Capture the cell that displays the provided text and extract its [x, y] central coordinate. 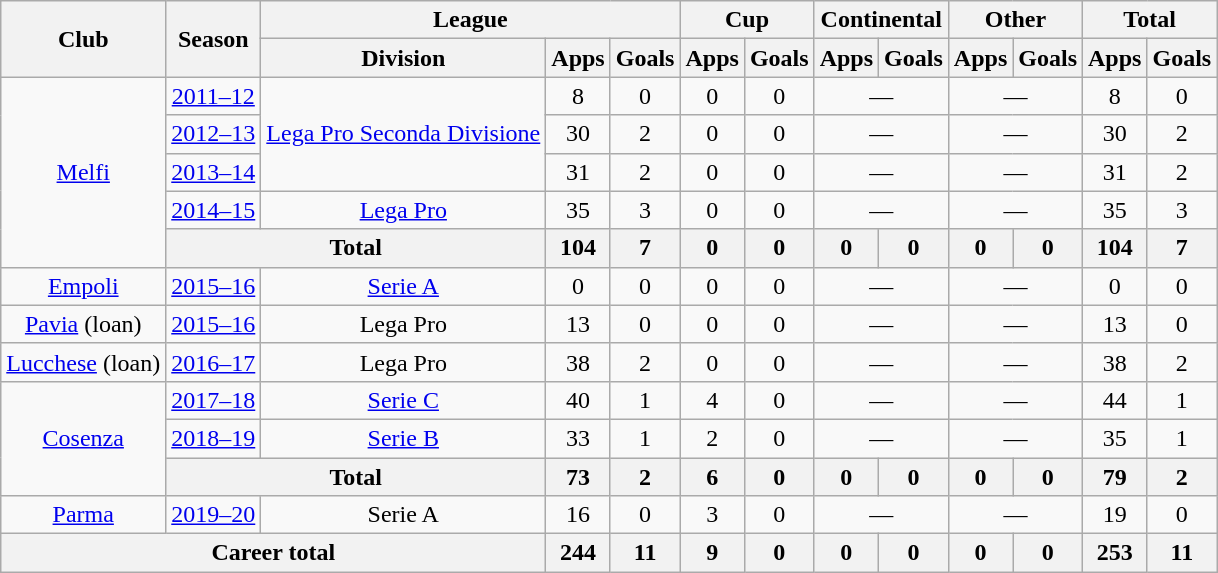
253 [1115, 553]
Season [214, 39]
Other [1015, 20]
2017–18 [214, 400]
6 [712, 477]
4 [712, 400]
73 [578, 477]
League [470, 20]
33 [578, 438]
2013–14 [214, 172]
244 [578, 553]
2016–17 [214, 362]
2019–20 [214, 515]
9 [712, 553]
Division [404, 58]
Cup [747, 20]
Melfi [84, 172]
Parma [84, 515]
Pavia (loan) [84, 324]
Cosenza [84, 438]
Lucchese (loan) [84, 362]
Continental [881, 20]
Lega Pro Seconda Divisione [404, 134]
2011–12 [214, 96]
2018–19 [214, 438]
16 [578, 515]
Empoli [84, 286]
2012–13 [214, 134]
Club [84, 39]
Serie C [404, 400]
2014–15 [214, 210]
Career total [274, 553]
Serie B [404, 438]
44 [1115, 400]
19 [1115, 515]
79 [1115, 477]
40 [578, 400]
